Find where the given text appears and provide that cell's center as (X, Y) coordinate. 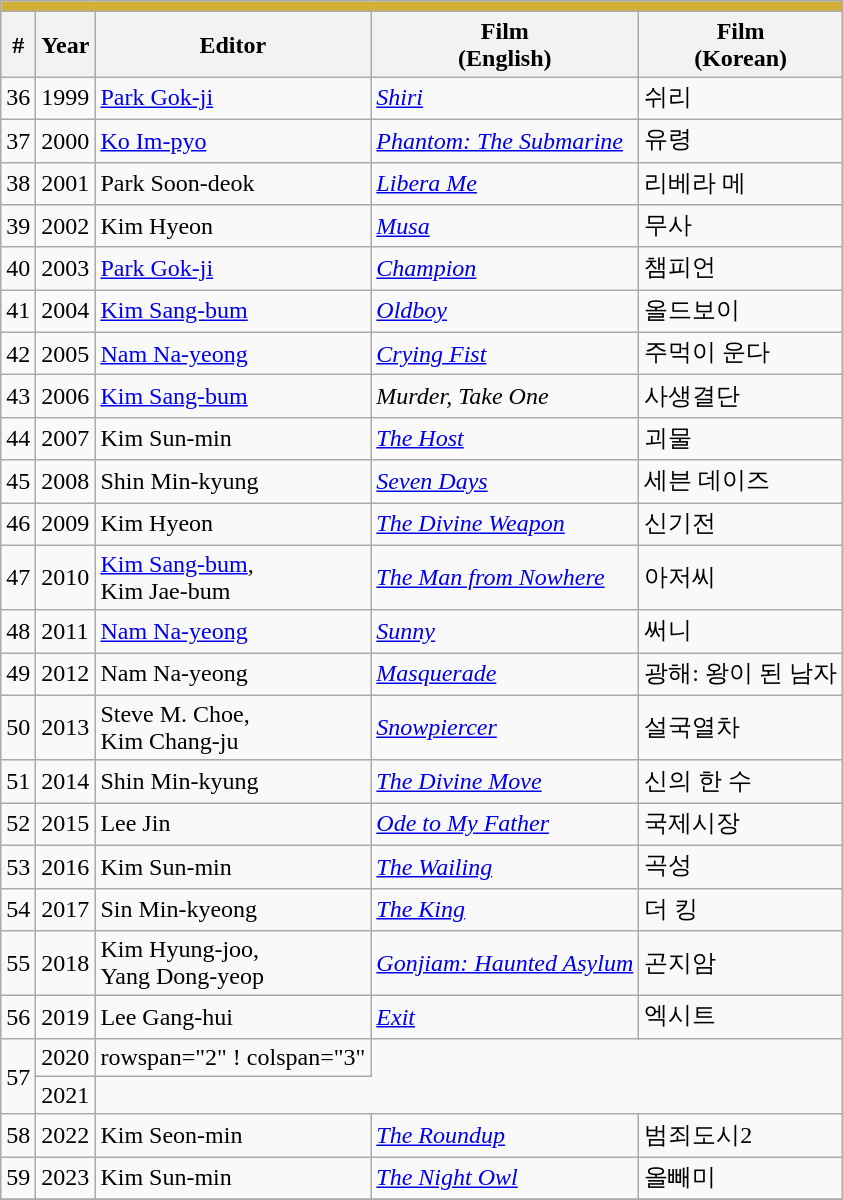
Musa (505, 226)
47 (18, 578)
2017 (66, 910)
37 (18, 140)
2000 (66, 140)
2003 (66, 268)
39 (18, 226)
2019 (66, 1018)
리베라 메 (741, 184)
광해: 왕이 된 남자 (741, 674)
2009 (66, 524)
Kim Sang-bum,Kim Jae-bum (233, 578)
2014 (66, 782)
국제시장 (741, 824)
2004 (66, 312)
Park Soon-deok (233, 184)
52 (18, 824)
괴물 (741, 438)
The Man from Nowhere (505, 578)
Steve M. Choe,Kim Chang-ju (233, 728)
50 (18, 728)
아저씨 (741, 578)
Kim Seon-min (233, 1136)
1999 (66, 98)
57 (18, 1076)
세븐 데이즈 (741, 482)
The Wailing (505, 866)
The Host (505, 438)
유령 (741, 140)
40 (18, 268)
2023 (66, 1178)
The Divine Weapon (505, 524)
2010 (66, 578)
59 (18, 1178)
The Divine Move (505, 782)
2008 (66, 482)
2022 (66, 1136)
Oldboy (505, 312)
51 (18, 782)
Gonjiam: Haunted Asylum (505, 964)
Ode to My Father (505, 824)
올드보이 (741, 312)
45 (18, 482)
55 (18, 964)
2018 (66, 964)
53 (18, 866)
Ko Im-pyo (233, 140)
The King (505, 910)
Sin Min-kyeong (233, 910)
신의 한 수 (741, 782)
주먹이 운다 (741, 354)
엑시트 (741, 1018)
42 (18, 354)
36 (18, 98)
쉬리 (741, 98)
2016 (66, 866)
설국열차 (741, 728)
2002 (66, 226)
써니 (741, 632)
2001 (66, 184)
43 (18, 396)
Exit (505, 1018)
Champion (505, 268)
38 (18, 184)
Phantom: The Submarine (505, 140)
44 (18, 438)
Murder, Take One (505, 396)
Film(Korean) (741, 44)
Libera Me (505, 184)
범죄도시2 (741, 1136)
2015 (66, 824)
Editor (233, 44)
Sunny (505, 632)
rowspan="2" ! colspan="3" (233, 1057)
올빼미 (741, 1178)
곤지암 (741, 964)
무사 (741, 226)
사생결단 (741, 396)
Shiri (505, 98)
Snowpiercer (505, 728)
Film(English) (505, 44)
챔피언 (741, 268)
2011 (66, 632)
56 (18, 1018)
2021 (66, 1095)
41 (18, 312)
2006 (66, 396)
2013 (66, 728)
더 킹 (741, 910)
# (18, 44)
Kim Hyung-joo,Yang Dong-yeop (233, 964)
신기전 (741, 524)
46 (18, 524)
Crying Fist (505, 354)
Lee Jin (233, 824)
2005 (66, 354)
49 (18, 674)
The Night Owl (505, 1178)
48 (18, 632)
Year (66, 44)
58 (18, 1136)
2020 (66, 1057)
54 (18, 910)
곡성 (741, 866)
2012 (66, 674)
2007 (66, 438)
Lee Gang-hui (233, 1018)
The Roundup (505, 1136)
Masquerade (505, 674)
Seven Days (505, 482)
